From the cell containing the given text, extract its center point as [x, y] coordinate. 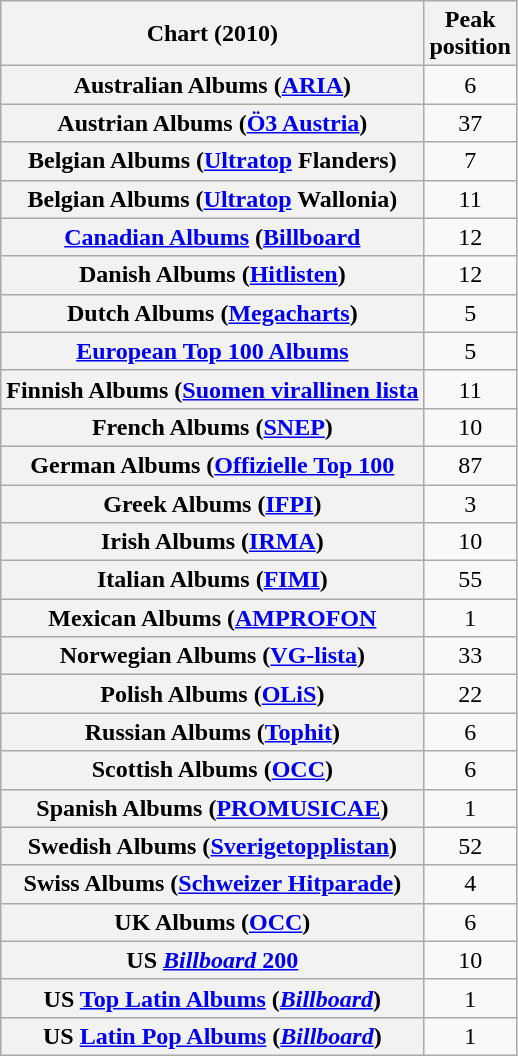
Australian Albums (ARIA) [212, 85]
Peakposition [470, 34]
Belgian Albums (Ultratop Wallonia) [212, 199]
US Top Latin Albums (Billboard) [212, 998]
Austrian Albums (Ö3 Austria) [212, 123]
55 [470, 580]
German Albums (Offizielle Top 100 [212, 465]
Mexican Albums (AMPROFON [212, 618]
Belgian Albums (Ultratop Flanders) [212, 161]
Finnish Albums (Suomen virallinen lista [212, 389]
Irish Albums (IRMA) [212, 542]
US Billboard 200 [212, 960]
Swedish Albums (Sverigetopplistan) [212, 846]
7 [470, 161]
Scottish Albums (OCC) [212, 770]
Polish Albums (OLiS) [212, 694]
Canadian Albums (Billboard [212, 237]
87 [470, 465]
37 [470, 123]
US Latin Pop Albums (Billboard) [212, 1036]
Spanish Albums (PROMUSICAE) [212, 808]
33 [470, 656]
Dutch Albums (Megacharts) [212, 313]
Russian Albums (Tophit) [212, 732]
Norwegian Albums (VG-lista) [212, 656]
UK Albums (OCC) [212, 922]
3 [470, 503]
52 [470, 846]
Chart (2010) [212, 34]
22 [470, 694]
4 [470, 884]
European Top 100 Albums [212, 351]
Swiss Albums (Schweizer Hitparade) [212, 884]
Greek Albums (IFPI) [212, 503]
Danish Albums (Hitlisten) [212, 275]
Italian Albums (FIMI) [212, 580]
French Albums (SNEP) [212, 427]
